Detect which cell encompasses the target text, then output its (x, y) center coordinate. 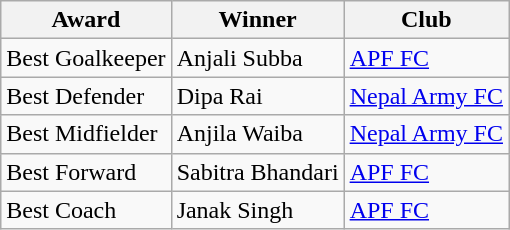
Dipa Rai (258, 96)
Best Coach (86, 210)
Winner (258, 20)
Sabitra Bhandari (258, 172)
Anjila Waiba (258, 134)
Club (426, 20)
Best Defender (86, 96)
Anjali Subba (258, 58)
Best Goalkeeper (86, 58)
Best Forward (86, 172)
Award (86, 20)
Janak Singh (258, 210)
Best Midfielder (86, 134)
